Find where the given text appears and provide that cell's center as [X, Y] coordinate. 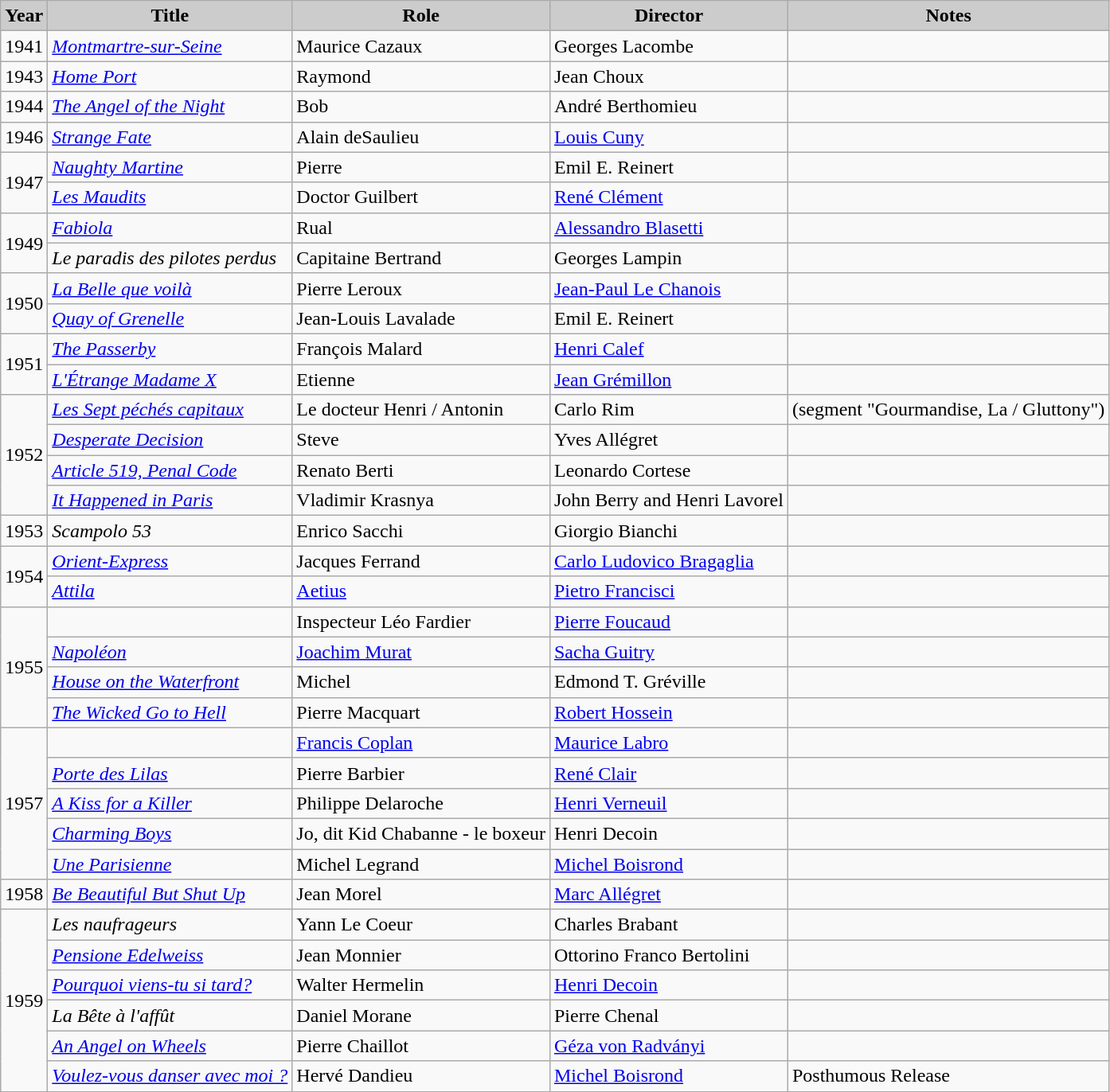
Carlo Ludovico Bragaglia [669, 561]
1951 [24, 364]
Joachim Murat [421, 652]
1944 [24, 107]
1953 [24, 531]
Inspecteur Léo Fardier [421, 622]
Carlo Rim [669, 410]
The Passerby [170, 349]
René Clair [669, 773]
Jo, dit Kid Chabanne - le boxeur [421, 833]
Steve [421, 440]
Year [24, 16]
Les naufrageurs [170, 925]
House on the Waterfront [170, 682]
Posthumous Release [948, 1076]
Yves Allégret [669, 440]
Les Sept péchés capitaux [170, 410]
1947 [24, 182]
Pensione Edelweiss [170, 955]
1959 [24, 1000]
Jean Monnier [421, 955]
Michel Legrand [421, 864]
Maurice Cazaux [421, 46]
Une Parisienne [170, 864]
1950 [24, 303]
1941 [24, 46]
1957 [24, 803]
The Wicked Go to Hell [170, 712]
Director [669, 16]
Pierre Barbier [421, 773]
Notes [948, 16]
La Bête à l'affût [170, 1016]
Ottorino Franco Bertolini [669, 955]
Vladimir Krasnya [421, 501]
Strange Fate [170, 137]
Leonardo Cortese [669, 470]
Home Port [170, 76]
Charming Boys [170, 833]
1949 [24, 243]
Pierre Leroux [421, 288]
Aetius [421, 591]
Maurice Labro [669, 743]
Géza von Radványi [669, 1046]
Enrico Sacchi [421, 531]
Henri Calef [669, 349]
Be Beautiful But Shut Up [170, 895]
Capitaine Bertrand [421, 258]
Naughty Martine [170, 167]
Pierre Macquart [421, 712]
1958 [24, 895]
An Angel on Wheels [170, 1046]
It Happened in Paris [170, 501]
Louis Cuny [669, 137]
Doctor Guilbert [421, 197]
Le paradis des pilotes perdus [170, 258]
Orient-Express [170, 561]
Philippe Delaroche [421, 803]
1952 [24, 455]
Role [421, 16]
Alain deSaulieu [421, 137]
Jean-Paul Le Chanois [669, 288]
Giorgio Bianchi [669, 531]
Porte des Lilas [170, 773]
Jean Choux [669, 76]
Pierre [421, 167]
L'Étrange Madame X [170, 380]
Etienne [421, 380]
Quay of Grenelle [170, 318]
Scampolo 53 [170, 531]
Rual [421, 228]
John Berry and Henri Lavorel [669, 501]
Voulez-vous danser avec moi ? [170, 1076]
Henri Verneuil [669, 803]
Pierre Chaillot [421, 1046]
Walter Hermelin [421, 985]
Jean-Louis Lavalade [421, 318]
Robert Hossein [669, 712]
André Berthomieu [669, 107]
The Angel of the Night [170, 107]
Jacques Ferrand [421, 561]
1954 [24, 576]
Le docteur Henri / Antonin [421, 410]
(segment "Gourmandise, La / Gluttony") [948, 410]
Pierre Foucaud [669, 622]
A Kiss for a Killer [170, 803]
Pierre Chenal [669, 1016]
Desperate Decision [170, 440]
Sacha Guitry [669, 652]
Renato Berti [421, 470]
Bob [421, 107]
Francis Coplan [421, 743]
Article 519, Penal Code [170, 470]
Jean Grémillon [669, 380]
Pietro Francisci [669, 591]
François Malard [421, 349]
Title [170, 16]
La Belle que voilà [170, 288]
Montmartre-sur-Seine [170, 46]
Marc Allégret [669, 895]
Edmond T. Gréville [669, 682]
Les Maudits [170, 197]
Yann Le Coeur [421, 925]
Attila [170, 591]
Raymond [421, 76]
Alessandro Blasetti [669, 228]
Daniel Morane [421, 1016]
Hervé Dandieu [421, 1076]
Napoléon [170, 652]
Fabiola [170, 228]
Charles Brabant [669, 925]
1943 [24, 76]
1946 [24, 137]
Georges Lacombe [669, 46]
Jean Morel [421, 895]
René Clément [669, 197]
1955 [24, 667]
Michel [421, 682]
Pourquoi viens-tu si tard? [170, 985]
Georges Lampin [669, 258]
